Search for the cell housing the specified text and yield its (x, y) center coordinate. 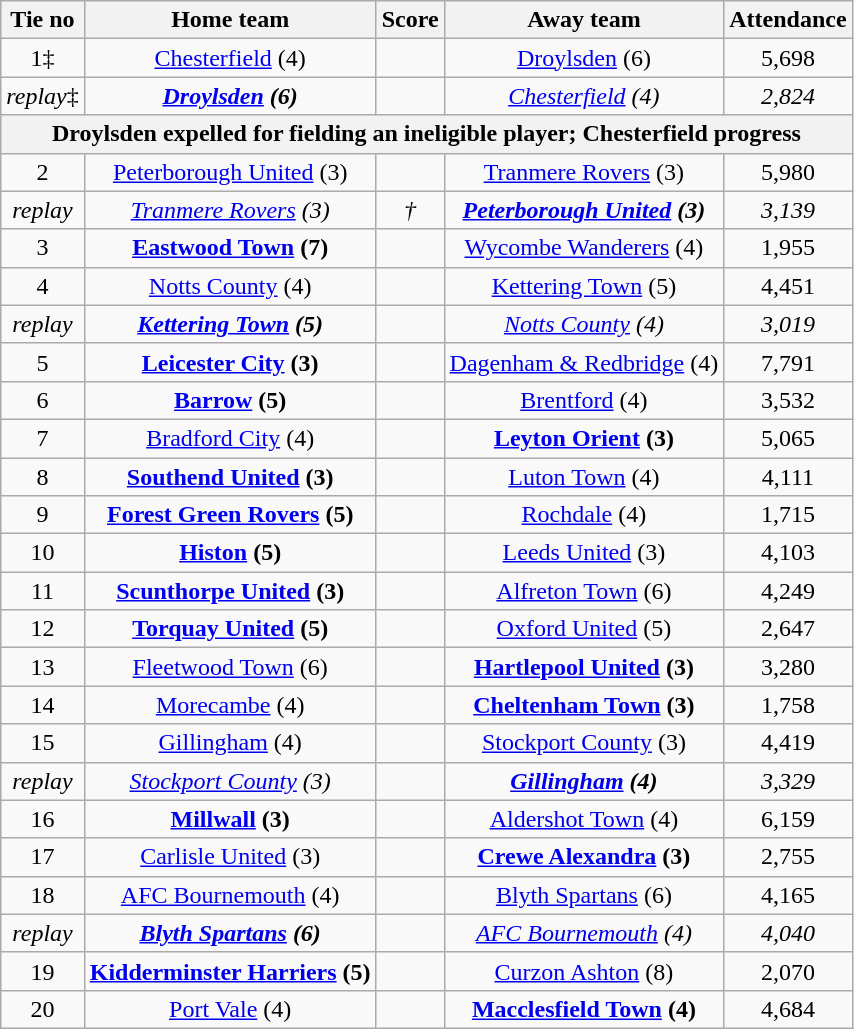
Torquay United (5) (230, 629)
6,159 (788, 819)
Millwall (3) (230, 819)
9 (42, 515)
Carlisle United (3) (230, 857)
Southend United (3) (230, 477)
Score (410, 20)
16 (42, 819)
8 (42, 477)
4,111 (788, 477)
18 (42, 895)
Aldershot Town (4) (584, 819)
Port Vale (4) (230, 1009)
5 (42, 362)
1‡ (42, 58)
5,698 (788, 58)
Wycombe Wanderers (4) (584, 248)
Attendance (788, 20)
replay‡ (42, 96)
Luton Town (4) (584, 477)
4,419 (788, 743)
Rochdale (4) (584, 515)
11 (42, 591)
1,715 (788, 515)
2,070 (788, 971)
Leyton Orient (3) (584, 438)
20 (42, 1009)
4,165 (788, 895)
7 (42, 438)
Curzon Ashton (8) (584, 971)
Oxford United (5) (584, 629)
2,647 (788, 629)
Forest Green Rovers (5) (230, 515)
15 (42, 743)
4,040 (788, 933)
3,019 (788, 324)
Barrow (5) (230, 400)
† (410, 210)
3,280 (788, 667)
Morecambe (4) (230, 705)
3,329 (788, 781)
Fleetwood Town (6) (230, 667)
2,824 (788, 96)
17 (42, 857)
1,758 (788, 705)
1,955 (788, 248)
4,684 (788, 1009)
5,065 (788, 438)
14 (42, 705)
12 (42, 629)
5,980 (788, 172)
Droylsden expelled for fielding an ineligible player; Chesterfield progress (426, 134)
Leeds United (3) (584, 553)
Crewe Alexandra (3) (584, 857)
4,451 (788, 286)
4,103 (788, 553)
Home team (230, 20)
3,532 (788, 400)
Eastwood Town (7) (230, 248)
Bradford City (4) (230, 438)
6 (42, 400)
Leicester City (3) (230, 362)
Cheltenham Town (3) (584, 705)
2,755 (788, 857)
10 (42, 553)
Alfreton Town (6) (584, 591)
Kidderminster Harriers (5) (230, 971)
Macclesfield Town (4) (584, 1009)
Scunthorpe United (3) (230, 591)
19 (42, 971)
3 (42, 248)
4 (42, 286)
Brentford (4) (584, 400)
Hartlepool United (3) (584, 667)
Tie no (42, 20)
Dagenham & Redbridge (4) (584, 362)
Histon (5) (230, 553)
4,249 (788, 591)
3,139 (788, 210)
2 (42, 172)
13 (42, 667)
Away team (584, 20)
7,791 (788, 362)
